Search for the cell housing the specified text and yield its (x, y) center coordinate. 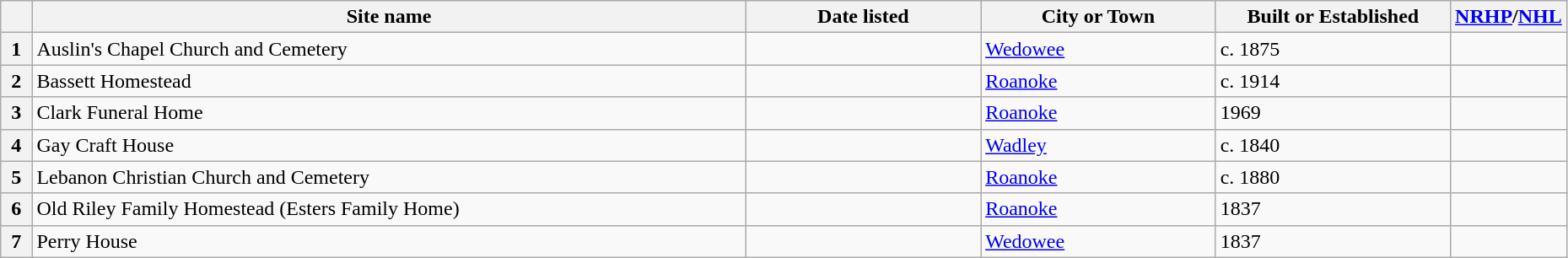
4 (17, 145)
3 (17, 113)
Old Riley Family Homestead (Esters Family Home) (389, 209)
Perry House (389, 241)
Lebanon Christian Church and Cemetery (389, 177)
1 (17, 49)
Auslin's Chapel Church and Cemetery (389, 49)
Site name (389, 17)
c. 1914 (1333, 81)
Bassett Homestead (389, 81)
2 (17, 81)
Clark Funeral Home (389, 113)
5 (17, 177)
7 (17, 241)
Gay Craft House (389, 145)
c. 1880 (1333, 177)
6 (17, 209)
City or Town (1098, 17)
c. 1840 (1333, 145)
Built or Established (1333, 17)
Wadley (1098, 145)
c. 1875 (1333, 49)
1969 (1333, 113)
Date listed (863, 17)
NRHP/NHL (1509, 17)
